Determine the [X, Y] coordinate at the center of the cell enclosing the given text.  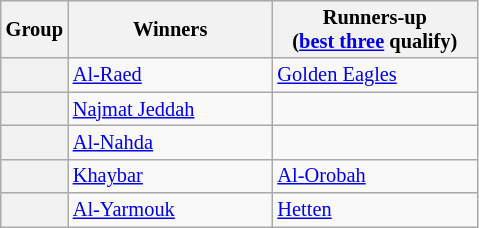
Al-Yarmouk [170, 210]
Al-Nahda [170, 142]
Al-Raed [170, 75]
Al-Orobah [374, 176]
Najmat Jeddah [170, 109]
Khaybar [170, 176]
Hetten [374, 210]
Group [34, 29]
Winners [170, 29]
Runners-up(best three qualify) [374, 29]
Golden Eagles [374, 75]
